Find where the given text appears and provide that cell's center as (x, y) coordinate. 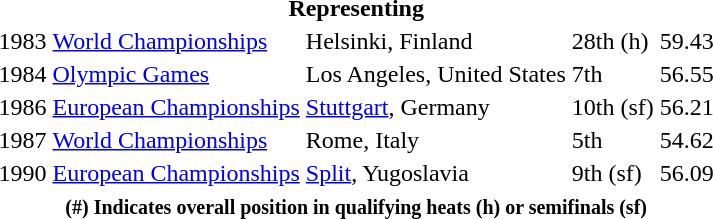
Helsinki, Finland (436, 41)
10th (sf) (612, 107)
28th (h) (612, 41)
Los Angeles, United States (436, 74)
7th (612, 74)
Split, Yugoslavia (436, 173)
Rome, Italy (436, 140)
Olympic Games (176, 74)
5th (612, 140)
9th (sf) (612, 173)
Stuttgart, Germany (436, 107)
